For the text-containing cell, return its midpoint in [x, y] coordinate format. 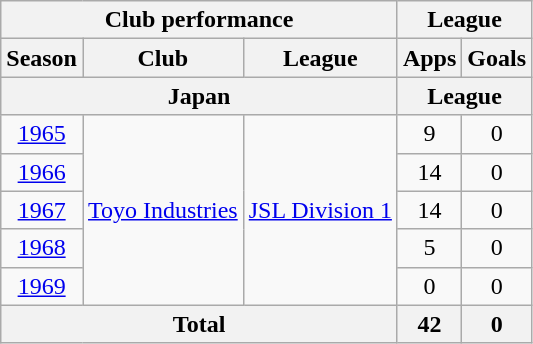
1967 [42, 210]
9 [429, 134]
Goals [497, 58]
5 [429, 248]
1966 [42, 172]
Season [42, 58]
1965 [42, 134]
Apps [429, 58]
Total [200, 324]
JSL Division 1 [320, 210]
1969 [42, 286]
Japan [200, 96]
Toyo Industries [162, 210]
42 [429, 324]
Club performance [200, 20]
1968 [42, 248]
Club [162, 58]
